Locate the cell with the specified text and output its [X, Y] center coordinate. 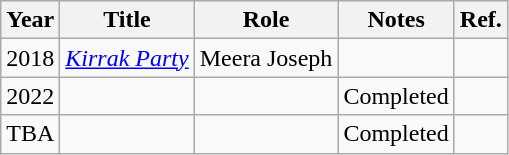
Role [266, 20]
Notes [396, 20]
Meera Joseph [266, 58]
Kirrak Party [127, 58]
2022 [30, 96]
2018 [30, 58]
Year [30, 20]
TBA [30, 134]
Title [127, 20]
Ref. [480, 20]
